Scan for the cell matching the given text and deliver its (x, y) coordinate at center. 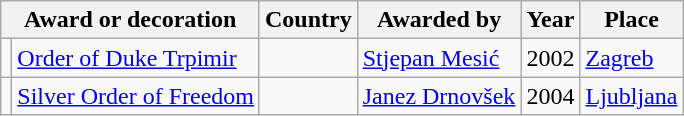
2002 (550, 58)
Zagreb (632, 58)
Silver Order of Freedom (136, 96)
Awarded by (439, 20)
Stjepan Mesić (439, 58)
Ljubljana (632, 96)
Country (308, 20)
Year (550, 20)
Place (632, 20)
Award or decoration (130, 20)
Janez Drnovšek (439, 96)
Order of Duke Trpimir (136, 58)
2004 (550, 96)
